For the text-containing cell, return its midpoint in [x, y] coordinate format. 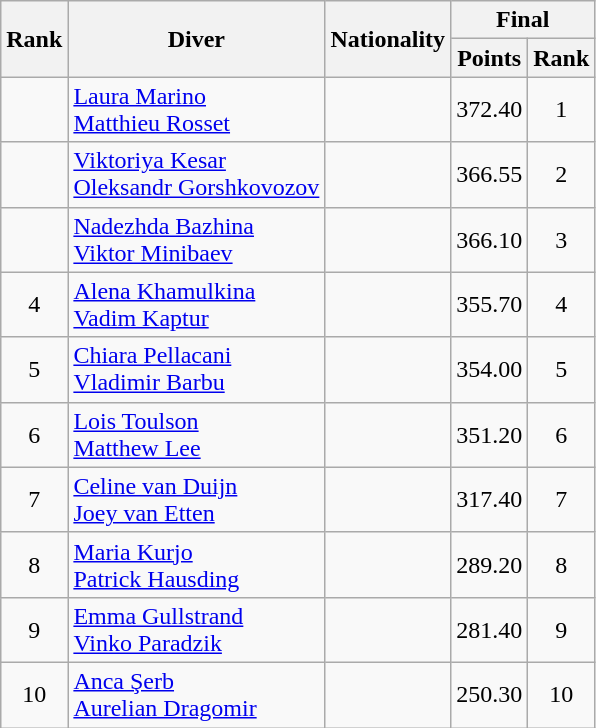
355.70 [490, 304]
Lois ToulsonMatthew Lee [196, 434]
Chiara PellacaniVladimir Barbu [196, 370]
1 [562, 110]
366.55 [490, 174]
289.20 [490, 564]
2 [562, 174]
Maria KurjoPatrick Hausding [196, 564]
Laura MarinoMatthieu Rosset [196, 110]
Viktoriya KesarOleksandr Gorshkovozov [196, 174]
Final [523, 20]
351.20 [490, 434]
354.00 [490, 370]
366.10 [490, 240]
Anca ŞerbAurelian Dragomir [196, 694]
372.40 [490, 110]
250.30 [490, 694]
317.40 [490, 500]
3 [562, 240]
Celine van DuijnJoey van Etten [196, 500]
Diver [196, 39]
Alena KhamulkinaVadim Kaptur [196, 304]
281.40 [490, 630]
Nadezhda BazhinaViktor Minibaev [196, 240]
Emma GullstrandVinko Paradzik [196, 630]
Nationality [388, 39]
Points [490, 58]
